Return (X, Y) of the center of cell containing provided text 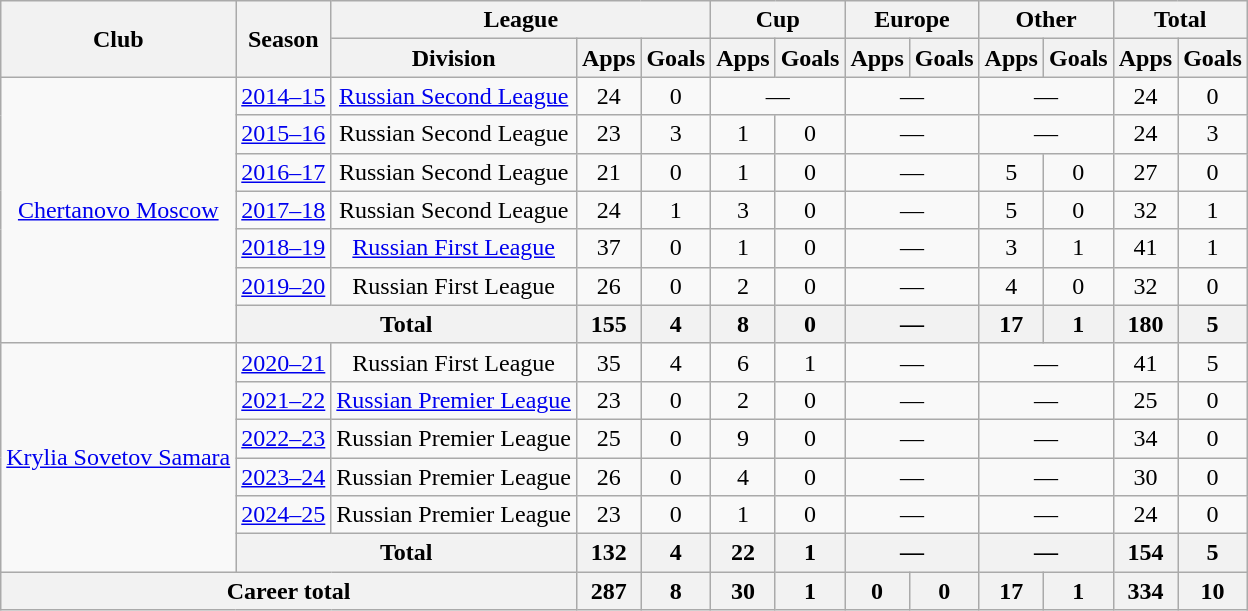
34 (1145, 438)
Cup (778, 20)
2015–16 (284, 134)
2024–25 (284, 515)
Europe (912, 20)
334 (1145, 591)
2017–18 (284, 210)
2020–21 (284, 362)
27 (1145, 172)
132 (608, 553)
37 (608, 248)
Other (1046, 20)
22 (743, 553)
21 (608, 172)
Krylia Sovetov Samara (118, 457)
2014–15 (284, 96)
League (521, 20)
Chertanovo Moscow (118, 210)
2021–22 (284, 400)
Career total (289, 591)
35 (608, 362)
6 (743, 362)
2019–20 (284, 286)
287 (608, 591)
Club (118, 39)
10 (1213, 591)
2023–24 (284, 477)
2016–17 (284, 172)
2022–23 (284, 438)
155 (608, 324)
154 (1145, 553)
2018–19 (284, 248)
9 (743, 438)
Season (284, 39)
Division (454, 58)
180 (1145, 324)
